Identify which cell holds the provided text, then report its [X, Y] central coordinate. 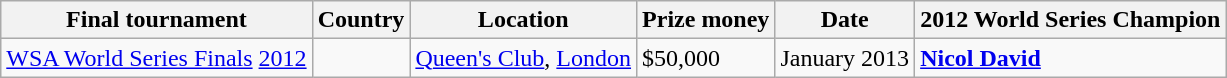
$50,000 [706, 58]
2012 World Series Champion [1070, 20]
WSA World Series Finals 2012 [156, 58]
Prize money [706, 20]
Location [524, 20]
Date [845, 20]
Nicol David [1070, 58]
Final tournament [156, 20]
Queen's Club, London [524, 58]
January 2013 [845, 58]
Country [361, 20]
